Return the (x, y) coordinate for the center point of the cell that contains the specified text.  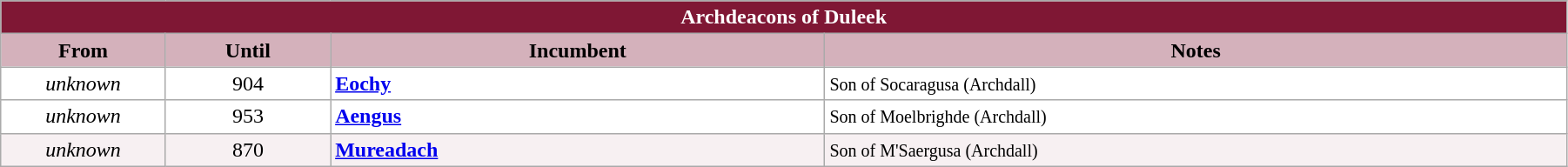
Eochy (578, 83)
Archdeacons of Duleek (784, 17)
Son of M'Saergusa (Archdall) (1196, 150)
Aengus (578, 117)
870 (247, 150)
Son of Socaragusa (Archdall) (1196, 83)
Until (247, 50)
904 (247, 83)
From (84, 50)
Incumbent (578, 50)
Son of Moelbrighde (Archdall) (1196, 117)
953 (247, 117)
Notes (1196, 50)
Mureadach (578, 150)
